Search for the cell housing the specified text and yield its [X, Y] center coordinate. 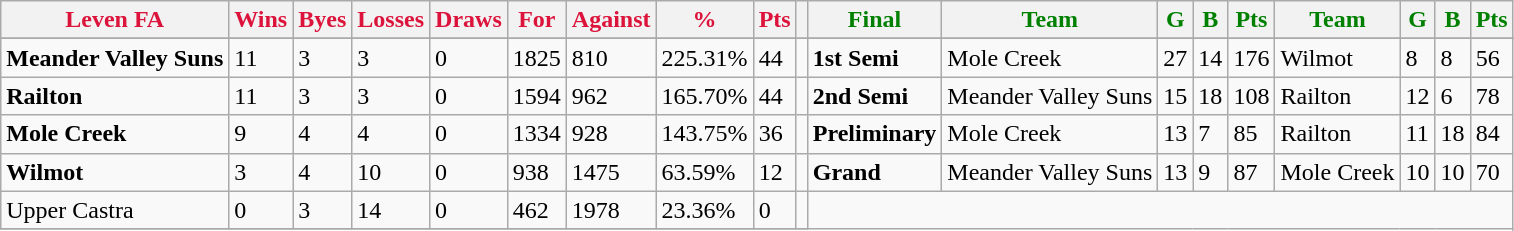
Losses [391, 20]
Draws [469, 20]
462 [536, 210]
2nd Semi [874, 96]
1st Semi [874, 58]
56 [1492, 58]
78 [1492, 96]
23.36% [704, 210]
% [704, 20]
Wins [261, 20]
938 [536, 172]
6 [1452, 96]
1475 [611, 172]
Against [611, 20]
Upper Castra [115, 210]
Final [874, 20]
84 [1492, 134]
63.59% [704, 172]
Preliminary [874, 134]
225.31% [704, 58]
70 [1492, 172]
87 [1252, 172]
176 [1252, 58]
1825 [536, 58]
85 [1252, 134]
143.75% [704, 134]
15 [1176, 96]
36 [774, 134]
27 [1176, 58]
For [536, 20]
1978 [611, 210]
1594 [536, 96]
Byes [322, 20]
108 [1252, 96]
810 [611, 58]
1334 [536, 134]
962 [611, 96]
165.70% [704, 96]
Grand [874, 172]
7 [1210, 134]
Leven FA [115, 20]
928 [611, 134]
